Detect which cell encompasses the target text, then output its [X, Y] center coordinate. 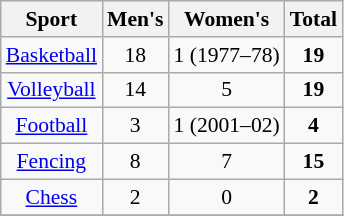
7 [226, 162]
5 [226, 90]
1 (1977–78) [226, 55]
14 [135, 90]
Football [52, 126]
Men's [135, 19]
Women's [226, 19]
15 [314, 162]
Sport [52, 19]
Chess [52, 197]
8 [135, 162]
0 [226, 197]
3 [135, 126]
Fencing [52, 162]
1 (2001–02) [226, 126]
18 [135, 55]
Volleyball [52, 90]
4 [314, 126]
Total [314, 19]
Basketball [52, 55]
